Return (x, y) of the center of cell containing provided text 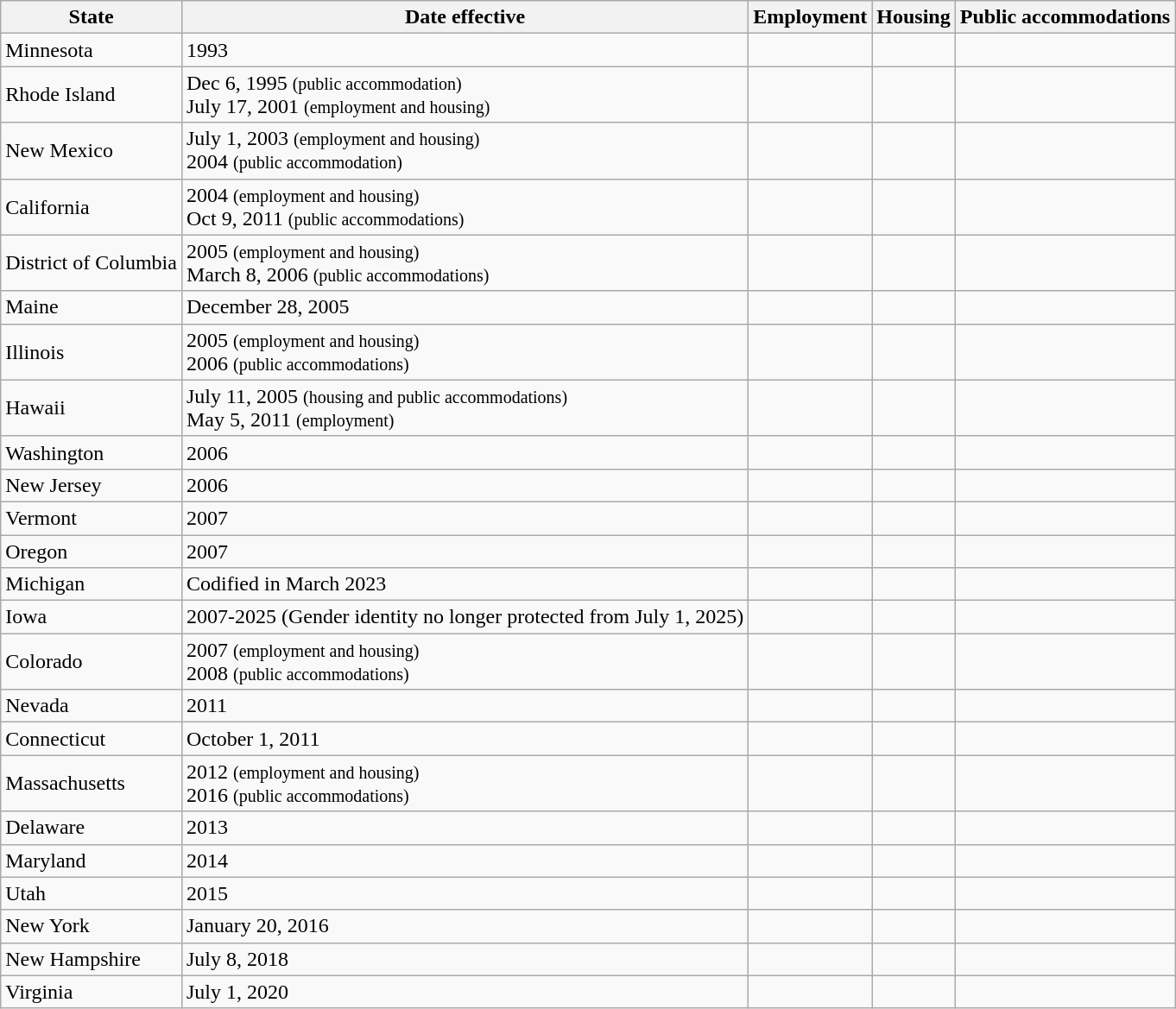
July 1, 2020 (465, 992)
New York (92, 926)
1993 (465, 50)
Maine (92, 307)
2011 (465, 706)
Public accommodations (1065, 17)
Codified in March 2023 (465, 584)
New Mexico (92, 150)
Michigan (92, 584)
Housing (914, 17)
2007 (employment and housing)2008 (public accommodations) (465, 661)
Massachusetts (92, 784)
New Jersey (92, 485)
California (92, 207)
Connecticut (92, 739)
Virginia (92, 992)
Dec 6, 1995 (public accommodation)July 17, 2001 (employment and housing) (465, 95)
Washington (92, 452)
Date effective (465, 17)
Employment (810, 17)
Illinois (92, 352)
2014 (465, 861)
July 1, 2003 (employment and housing)2004 (public accommodation) (465, 150)
2015 (465, 893)
2005 (employment and housing)2006 (public accommodations) (465, 352)
2013 (465, 828)
New Hampshire (92, 959)
January 20, 2016 (465, 926)
July 11, 2005 (housing and public accommodations)May 5, 2011 (employment) (465, 407)
Delaware (92, 828)
2007-2025 (Gender identity no longer protected from July 1, 2025) (465, 617)
Maryland (92, 861)
December 28, 2005 (465, 307)
October 1, 2011 (465, 739)
July 8, 2018 (465, 959)
Colorado (92, 661)
2005 (employment and housing)March 8, 2006 (public accommodations) (465, 262)
Utah (92, 893)
Hawaii (92, 407)
Iowa (92, 617)
2012 (employment and housing)2016 (public accommodations) (465, 784)
Minnesota (92, 50)
2004 (employment and housing)Oct 9, 2011 (public accommodations) (465, 207)
Oregon (92, 552)
Rhode Island (92, 95)
Vermont (92, 518)
District of Columbia (92, 262)
Nevada (92, 706)
State (92, 17)
